Identify which cell holds the provided text, then report its (x, y) central coordinate. 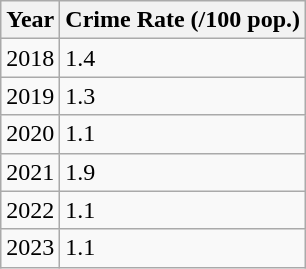
2021 (30, 172)
2022 (30, 210)
2019 (30, 96)
2023 (30, 248)
2020 (30, 134)
Year (30, 20)
1.4 (183, 58)
1.9 (183, 172)
1.3 (183, 96)
2018 (30, 58)
Crime Rate (/100 pop.) (183, 20)
